From the cell containing the given text, extract its center point as (x, y) coordinate. 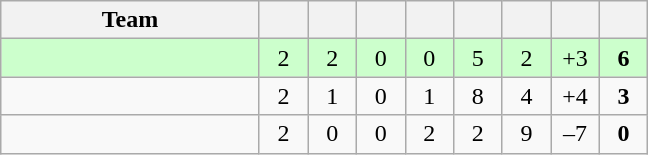
3 (624, 96)
4 (526, 96)
–7 (576, 134)
8 (478, 96)
Team (130, 20)
+3 (576, 58)
+4 (576, 96)
5 (478, 58)
6 (624, 58)
9 (526, 134)
